Search for the cell housing the specified text and yield its [X, Y] center coordinate. 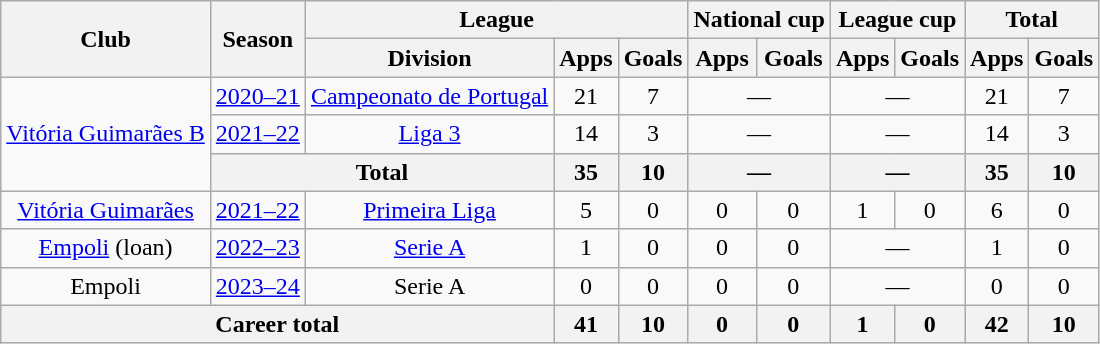
Division [429, 58]
Season [258, 39]
League cup [897, 20]
Vitória Guimarães [106, 210]
Club [106, 39]
National cup [759, 20]
Vitória Guimarães B [106, 134]
Primeira Liga [429, 210]
41 [586, 324]
Career total [278, 324]
2020–21 [258, 96]
Empoli [106, 286]
42 [997, 324]
2022–23 [258, 248]
Empoli (loan) [106, 248]
2023–24 [258, 286]
Campeonato de Portugal [429, 96]
5 [586, 210]
League [496, 20]
6 [997, 210]
Liga 3 [429, 134]
